Locate the cell with the specified text and output its [X, Y] center coordinate. 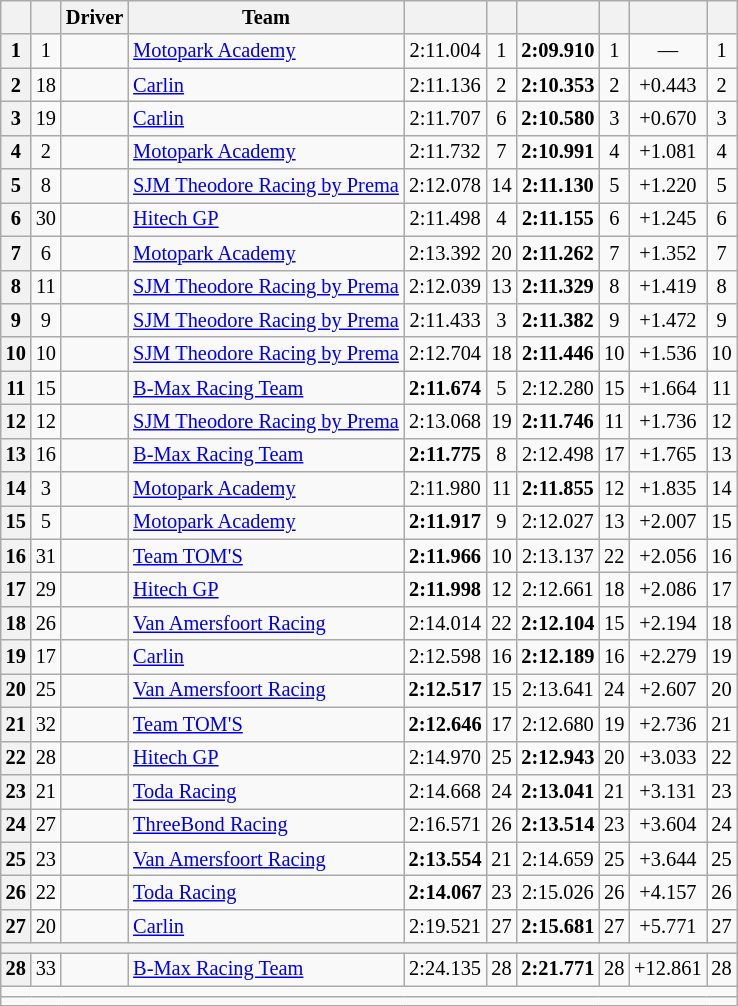
2:14.668 [446, 791]
2:19.521 [446, 926]
+2.607 [668, 690]
2:11.329 [558, 287]
2:21.771 [558, 969]
2:11.775 [446, 455]
33 [46, 969]
+1.472 [668, 320]
+1.765 [668, 455]
+1.081 [668, 152]
2:11.382 [558, 320]
2:11.498 [446, 219]
2:10.580 [558, 118]
+2.007 [668, 522]
+3.604 [668, 825]
+1.245 [668, 219]
2:13.041 [558, 791]
2:11.917 [446, 522]
2:12.039 [446, 287]
Team [266, 17]
2:11.262 [558, 253]
2:12.027 [558, 522]
2:11.855 [558, 489]
2:14.659 [558, 859]
2:11.433 [446, 320]
+2.056 [668, 556]
2:12.598 [446, 657]
2:12.704 [446, 354]
2:11.004 [446, 51]
2:14.067 [446, 892]
2:13.514 [558, 825]
2:12.078 [446, 186]
2:11.155 [558, 219]
+0.670 [668, 118]
Driver [94, 17]
+5.771 [668, 926]
+1.536 [668, 354]
2:14.970 [446, 758]
+1.352 [668, 253]
2:13.641 [558, 690]
2:11.707 [446, 118]
2:10.353 [558, 85]
2:11.746 [558, 421]
2:13.137 [558, 556]
+1.664 [668, 388]
2:16.571 [446, 825]
30 [46, 219]
2:11.732 [446, 152]
2:12.661 [558, 589]
+2.086 [668, 589]
2:24.135 [446, 969]
+1.736 [668, 421]
2:12.517 [446, 690]
2:15.026 [558, 892]
2:12.498 [558, 455]
32 [46, 724]
2:12.680 [558, 724]
ThreeBond Racing [266, 825]
+3.131 [668, 791]
2:12.646 [446, 724]
2:12.943 [558, 758]
2:11.136 [446, 85]
— [668, 51]
+1.835 [668, 489]
2:09.910 [558, 51]
+4.157 [668, 892]
2:12.104 [558, 623]
2:10.991 [558, 152]
2:13.554 [446, 859]
+0.443 [668, 85]
2:13.068 [446, 421]
+1.419 [668, 287]
2:12.280 [558, 388]
2:11.966 [446, 556]
2:15.681 [558, 926]
2:13.392 [446, 253]
2:11.674 [446, 388]
+12.861 [668, 969]
+3.033 [668, 758]
+2.736 [668, 724]
29 [46, 589]
2:11.980 [446, 489]
+1.220 [668, 186]
2:11.130 [558, 186]
+3.644 [668, 859]
2:11.998 [446, 589]
+2.279 [668, 657]
+2.194 [668, 623]
2:14.014 [446, 623]
31 [46, 556]
2:11.446 [558, 354]
2:12.189 [558, 657]
